Search for the cell housing the specified text and yield its [x, y] center coordinate. 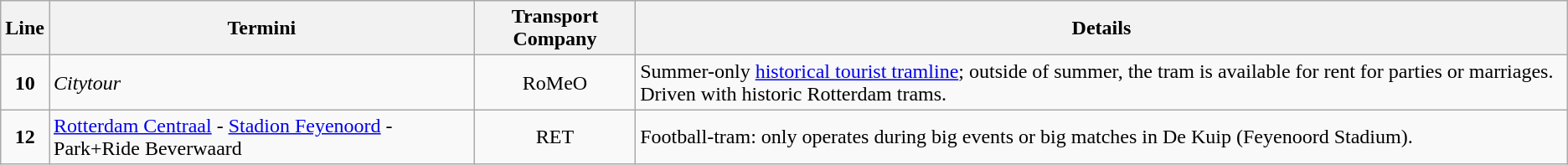
RoMeO [554, 82]
10 [25, 82]
Termini [261, 28]
Details [1102, 28]
Football-tram: only operates during big events or big matches in De Kuip (Feyenoord Stadium). [1102, 137]
Rotterdam Centraal - Stadion Feyenoord - Park+Ride Beverwaard [261, 137]
Transport Company [554, 28]
Citytour [261, 82]
12 [25, 137]
Line [25, 28]
RET [554, 137]
